Output the [X, Y] coordinate of the center of the cell containing the given text.  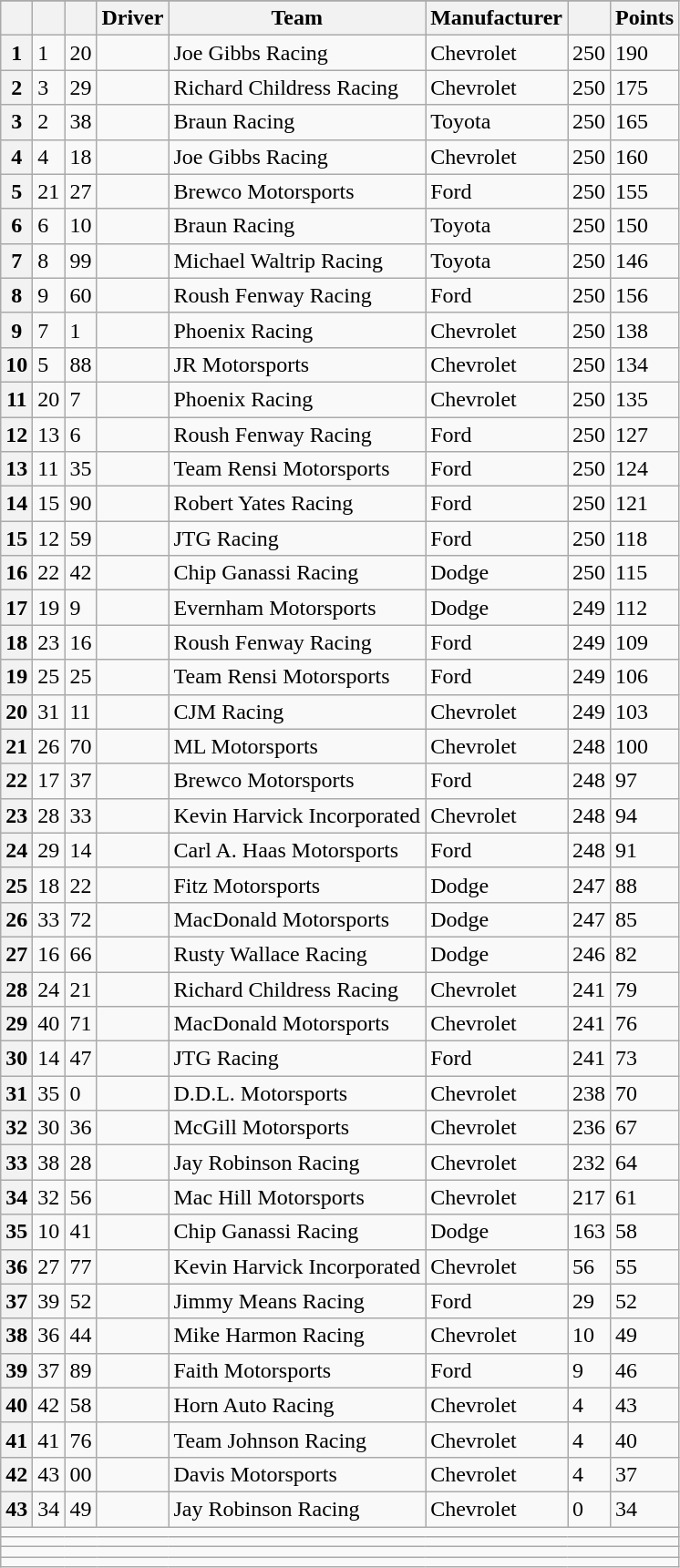
175 [645, 87]
47 [80, 1059]
67 [645, 1128]
118 [645, 538]
127 [645, 435]
44 [80, 1336]
60 [80, 295]
232 [589, 1163]
ML Motorsports [297, 746]
Team Johnson Racing [297, 1440]
Davis Motorsports [297, 1474]
00 [80, 1474]
59 [80, 538]
99 [80, 261]
103 [645, 712]
150 [645, 226]
85 [645, 919]
135 [645, 399]
Rusty Wallace Racing [297, 954]
238 [589, 1093]
100 [645, 746]
91 [645, 850]
165 [645, 122]
190 [645, 53]
Michael Waltrip Racing [297, 261]
236 [589, 1128]
134 [645, 364]
Team [297, 18]
77 [80, 1266]
Driver [133, 18]
Jimmy Means Racing [297, 1301]
JR Motorsports [297, 364]
155 [645, 191]
61 [645, 1197]
Robert Yates Racing [297, 504]
90 [80, 504]
163 [589, 1232]
94 [645, 815]
246 [589, 954]
72 [80, 919]
Carl A. Haas Motorsports [297, 850]
McGill Motorsports [297, 1128]
CJM Racing [297, 712]
89 [80, 1370]
217 [589, 1197]
71 [80, 1024]
121 [645, 504]
73 [645, 1059]
66 [80, 954]
Manufacturer [497, 18]
Fitz Motorsports [297, 885]
Mike Harmon Racing [297, 1336]
D.D.L. Motorsports [297, 1093]
Points [645, 18]
146 [645, 261]
64 [645, 1163]
55 [645, 1266]
82 [645, 954]
46 [645, 1370]
112 [645, 608]
138 [645, 330]
Evernham Motorsports [297, 608]
124 [645, 469]
156 [645, 295]
115 [645, 573]
Faith Motorsports [297, 1370]
Horn Auto Racing [297, 1405]
79 [645, 989]
160 [645, 157]
109 [645, 642]
106 [645, 677]
97 [645, 781]
Mac Hill Motorsports [297, 1197]
